Capture the cell that displays the provided text and extract its (x, y) central coordinate. 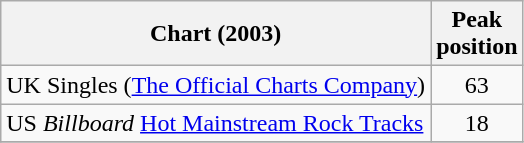
UK Singles (The Official Charts Company) (216, 85)
Peakposition (477, 34)
US Billboard Hot Mainstream Rock Tracks (216, 123)
18 (477, 123)
63 (477, 85)
Chart (2003) (216, 34)
